Capture the cell that displays the provided text and extract its [X, Y] central coordinate. 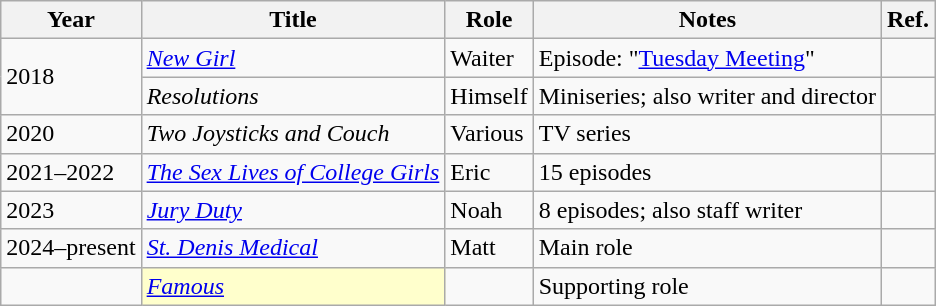
TV series [707, 134]
2024–present [71, 248]
Ref. [908, 20]
2018 [71, 77]
St. Denis Medical [293, 248]
Various [489, 134]
Famous [293, 286]
The Sex Lives of College Girls [293, 172]
New Girl [293, 58]
Supporting role [707, 286]
Noah [489, 210]
2021–2022 [71, 172]
Role [489, 20]
Waiter [489, 58]
2020 [71, 134]
Himself [489, 96]
Two Joysticks and Couch [293, 134]
Matt [489, 248]
Eric [489, 172]
Jury Duty [293, 210]
Main role [707, 248]
Episode: "Tuesday Meeting" [707, 58]
Resolutions [293, 96]
Year [71, 20]
Notes [707, 20]
15 episodes [707, 172]
8 episodes; also staff writer [707, 210]
2023 [71, 210]
Miniseries; also writer and director [707, 96]
Title [293, 20]
